Scan for the cell matching the given text and deliver its (X, Y) coordinate at center. 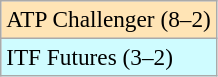
ATP Challenger (8–2) (108, 19)
ITF Futures (3–2) (108, 57)
